Locate the cell with the specified text and output its [x, y] center coordinate. 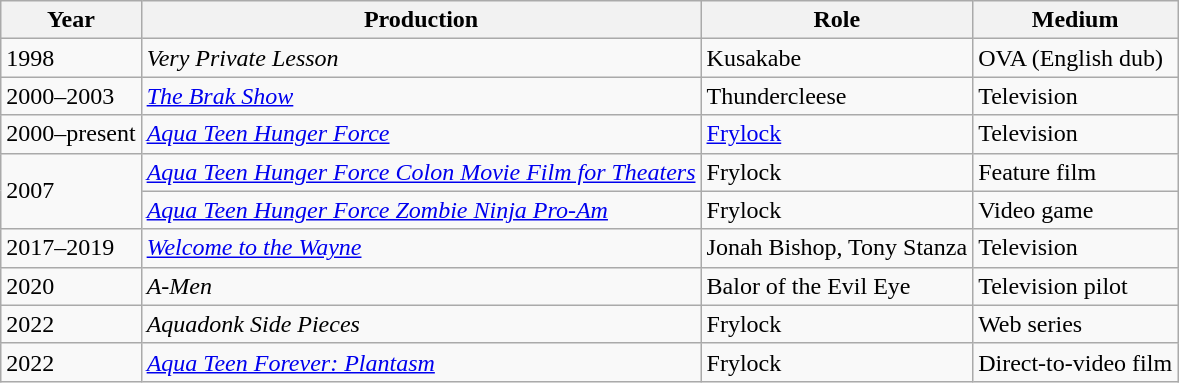
2020 [71, 286]
Aqua Teen Hunger Force Zombie Ninja Pro-Am [421, 210]
Kusakabe [837, 58]
Balor of the Evil Eye [837, 286]
Aquadonk Side Pieces [421, 324]
Production [421, 20]
2000–2003 [71, 96]
2007 [71, 191]
Aqua Teen Hunger Force Colon Movie Film for Theaters [421, 172]
Web series [1076, 324]
Year [71, 20]
Role [837, 20]
Jonah Bishop, Tony Stanza [837, 248]
Aqua Teen Forever: Plantasm [421, 362]
Medium [1076, 20]
Thundercleese [837, 96]
2000–present [71, 134]
A-Men [421, 286]
Feature film [1076, 172]
Television pilot [1076, 286]
OVA (English dub) [1076, 58]
Video game [1076, 210]
1998 [71, 58]
Welcome to the Wayne [421, 248]
Very Private Lesson [421, 58]
2017–2019 [71, 248]
Aqua Teen Hunger Force [421, 134]
The Brak Show [421, 96]
Direct-to-video film [1076, 362]
